Search for the cell housing the specified text and yield its (x, y) center coordinate. 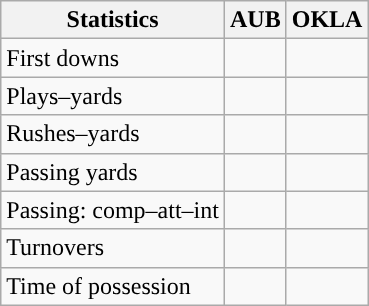
AUB (255, 20)
First downs (113, 58)
Passing yards (113, 172)
Rushes–yards (113, 134)
Time of possession (113, 286)
Passing: comp–att–int (113, 210)
Plays–yards (113, 96)
Statistics (113, 20)
Turnovers (113, 248)
OKLA (327, 20)
